Search for the cell housing the specified text and yield its [x, y] center coordinate. 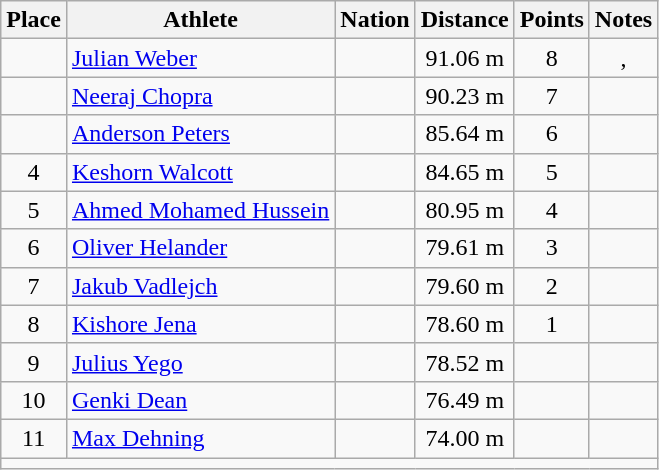
84.65 m [464, 172]
11 [34, 438]
Distance [464, 20]
79.60 m [464, 286]
Keshorn Walcott [200, 172]
78.60 m [464, 324]
Max Dehning [200, 438]
Neeraj Chopra [200, 96]
1 [552, 324]
74.00 m [464, 438]
3 [552, 248]
, [623, 58]
Ahmed Mohamed Hussein [200, 210]
Notes [623, 20]
Nation [375, 20]
Athlete [200, 20]
9 [34, 362]
76.49 m [464, 400]
Genki Dean [200, 400]
85.64 m [464, 134]
79.61 m [464, 248]
10 [34, 400]
78.52 m [464, 362]
Kishore Jena [200, 324]
Jakub Vadlejch [200, 286]
Place [34, 20]
Oliver Helander [200, 248]
90.23 m [464, 96]
Points [552, 20]
Anderson Peters [200, 134]
80.95 m [464, 210]
2 [552, 286]
Julius Yego [200, 362]
Julian Weber [200, 58]
91.06 m [464, 58]
